Scan for the cell matching the given text and deliver its [X, Y] coordinate at center. 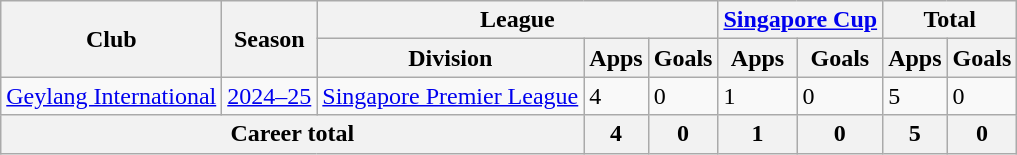
League [518, 20]
Singapore Cup [800, 20]
Career total [292, 134]
Total [950, 20]
2024–25 [270, 96]
Geylang International [112, 96]
Season [270, 39]
Division [450, 58]
Singapore Premier League [450, 96]
Club [112, 39]
